Output the (X, Y) coordinate of the center of the cell containing the given text.  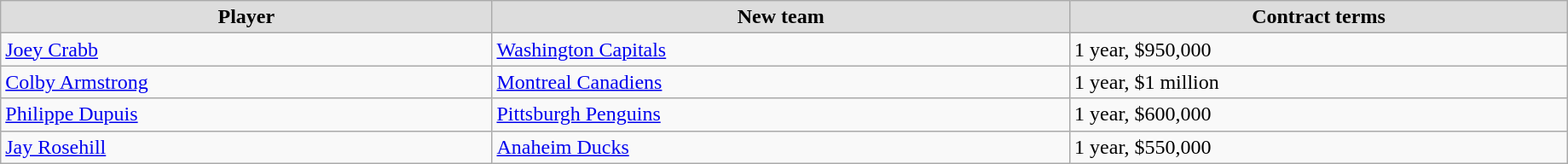
1 year, $1 million (1319, 82)
Anaheim Ducks (781, 147)
Player (246, 17)
Philippe Dupuis (246, 114)
1 year, $950,000 (1319, 50)
Contract terms (1319, 17)
1 year, $600,000 (1319, 114)
Montreal Canadiens (781, 82)
Jay Rosehill (246, 147)
Joey Crabb (246, 50)
Colby Armstrong (246, 82)
Pittsburgh Penguins (781, 114)
New team (781, 17)
Washington Capitals (781, 50)
1 year, $550,000 (1319, 147)
